Return (X, Y) of the center of cell containing provided text 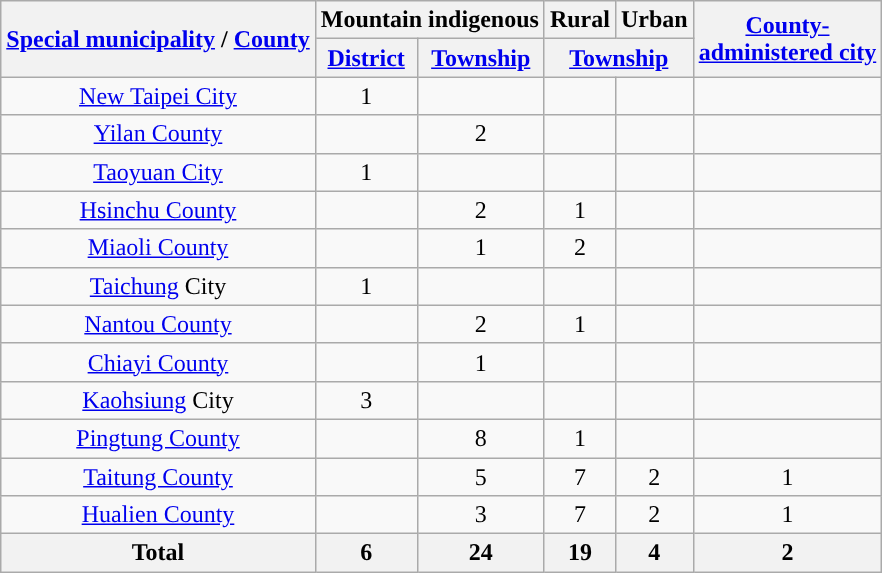
Urban (654, 20)
Hsinchu County (158, 210)
Chiayi County (158, 362)
24 (480, 553)
Total (158, 553)
Hualien County (158, 515)
New Taipei City (158, 96)
Special municipality / County (158, 39)
Pingtung County (158, 438)
Rural (580, 20)
5 (480, 477)
Miaoli County (158, 248)
District (366, 58)
County-administered city (788, 39)
Taitung County (158, 477)
Taoyuan City (158, 172)
4 (654, 553)
Yilan County (158, 134)
Mountain indigenous (430, 20)
19 (580, 553)
6 (366, 553)
Kaohsiung City (158, 400)
8 (480, 438)
Nantou County (158, 324)
Taichung City (158, 286)
